Scan for the cell matching the given text and deliver its (x, y) coordinate at center. 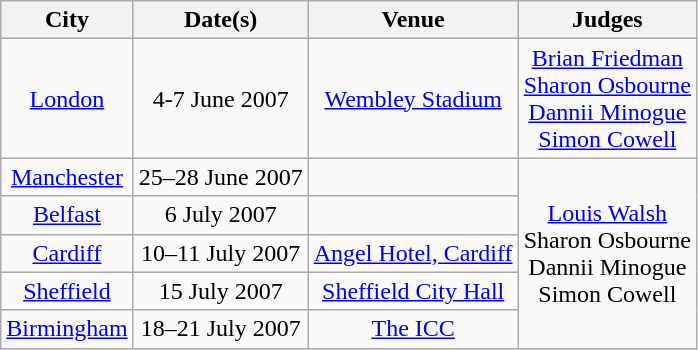
Cardiff (67, 253)
London (67, 98)
Louis WalshSharon OsbourneDannii MinogueSimon Cowell (607, 253)
Birmingham (67, 329)
Belfast (67, 215)
Manchester (67, 177)
Sheffield (67, 291)
18–21 July 2007 (220, 329)
Wembley Stadium (413, 98)
Sheffield City Hall (413, 291)
Venue (413, 20)
City (67, 20)
6 July 2007 (220, 215)
Date(s) (220, 20)
25–28 June 2007 (220, 177)
15 July 2007 (220, 291)
Judges (607, 20)
Angel Hotel, Cardiff (413, 253)
10–11 July 2007 (220, 253)
4-7 June 2007 (220, 98)
The ICC (413, 329)
Brian FriedmanSharon OsbourneDannii MinogueSimon Cowell (607, 98)
